Extract the [x, y] coordinate from the center of the cell holding the provided text.  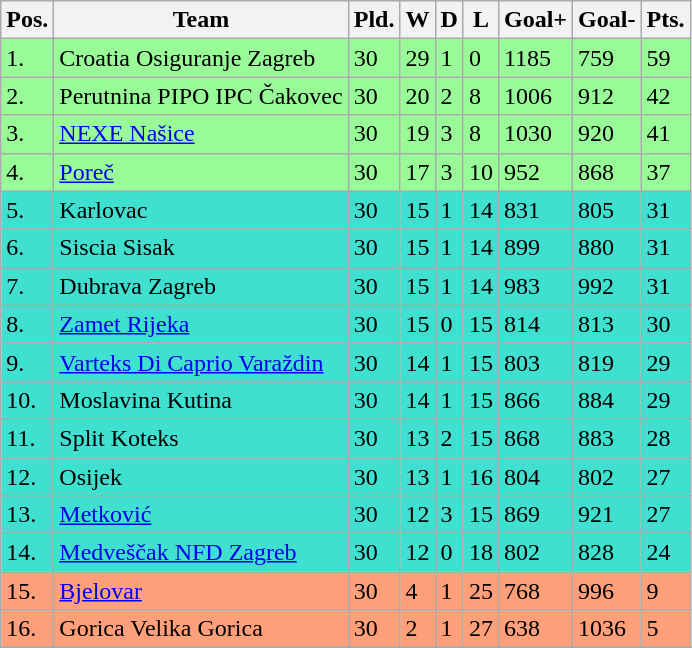
Varteks Di Caprio Varaždin [201, 362]
5 [666, 629]
1030 [535, 134]
Split Koteks [201, 438]
3. [28, 134]
Pld. [374, 20]
19 [418, 134]
828 [607, 553]
Croatia Osiguranje Zagreb [201, 58]
D [449, 20]
819 [607, 362]
6. [28, 248]
805 [607, 210]
Bjelovar [201, 591]
1. [28, 58]
16 [480, 477]
41 [666, 134]
17 [418, 172]
759 [607, 58]
L [480, 20]
768 [535, 591]
Medveščak NFD Zagreb [201, 553]
Pts. [666, 20]
24 [666, 553]
Poreč [201, 172]
14. [28, 553]
Siscia Sisak [201, 248]
Osijek [201, 477]
Dubrava Zagreb [201, 286]
869 [535, 515]
10 [480, 172]
Zamet Rijeka [201, 324]
1185 [535, 58]
8. [28, 324]
804 [535, 477]
NEXE Našice [201, 134]
20 [418, 96]
883 [607, 438]
11. [28, 438]
2. [28, 96]
15. [28, 591]
899 [535, 248]
Pos. [28, 20]
9. [28, 362]
831 [535, 210]
16. [28, 629]
18 [480, 553]
28 [666, 438]
638 [535, 629]
Karlovac [201, 210]
25 [480, 591]
803 [535, 362]
920 [607, 134]
912 [607, 96]
12. [28, 477]
59 [666, 58]
992 [607, 286]
7. [28, 286]
4 [418, 591]
1006 [535, 96]
884 [607, 400]
Team [201, 20]
1036 [607, 629]
Perutnina PIPO IPC Čakovec [201, 96]
13. [28, 515]
952 [535, 172]
4. [28, 172]
Goal- [607, 20]
5. [28, 210]
866 [535, 400]
W [418, 20]
Moslavina Kutina [201, 400]
Gorica Velika Gorica [201, 629]
Metković [201, 515]
921 [607, 515]
42 [666, 96]
983 [535, 286]
814 [535, 324]
9 [666, 591]
37 [666, 172]
996 [607, 591]
10. [28, 400]
880 [607, 248]
813 [607, 324]
Goal+ [535, 20]
